Extract the [X, Y] coordinate from the center of the cell holding the provided text.  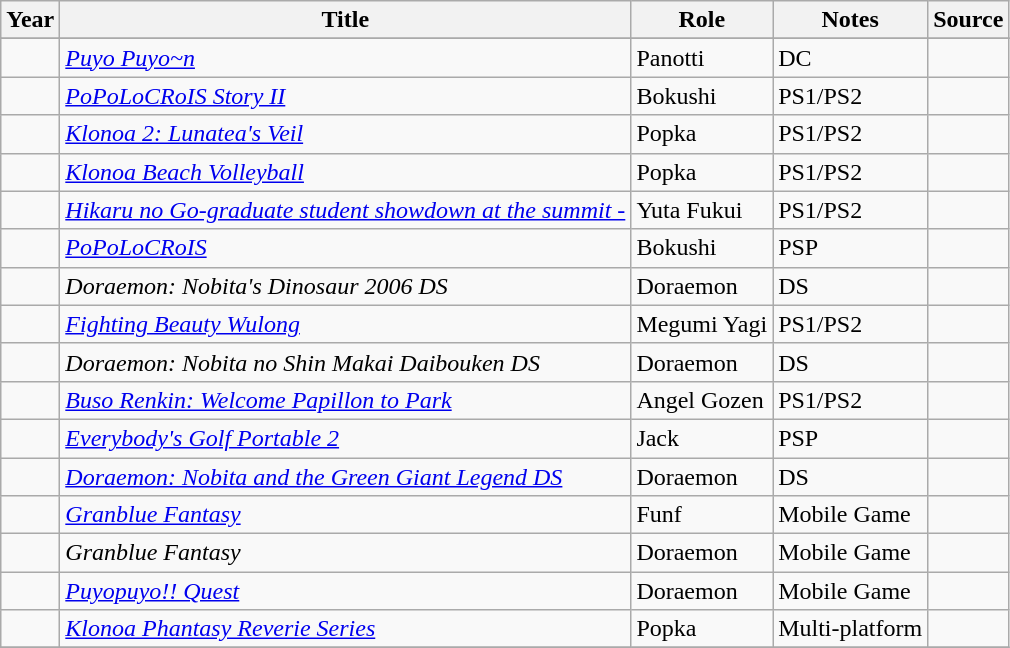
PoPoLoCRoIS Story II [346, 96]
Angel Gozen [702, 400]
Doraemon: Nobita's Dinosaur 2006 DS [346, 286]
Year [30, 20]
DC [850, 58]
Fighting Beauty Wulong [346, 324]
Panotti [702, 58]
Puyo Puyo~n [346, 58]
Everybody's Golf Portable 2 [346, 438]
Hikaru no Go-graduate student showdown at the summit - [346, 210]
Klonoa 2: Lunatea's Veil [346, 134]
Puyopuyo!! Quest [346, 591]
Jack [702, 438]
Notes [850, 20]
Klonoa Beach Volleyball [346, 172]
Title [346, 20]
Doraemon: Nobita no Shin Makai Daibouken DS [346, 362]
Doraemon: Nobita and the Green Giant Legend DS [346, 477]
PoPoLoCRoIS [346, 248]
Multi-platform [850, 629]
Klonoa Phantasy Reverie Series [346, 629]
Source [968, 20]
Buso Renkin: Welcome Papillon to Park [346, 400]
Role [702, 20]
Megumi Yagi [702, 324]
Yuta Fukui [702, 210]
Funf [702, 515]
